Provide the (X, Y) coordinate of the cell's center where the given text is located.  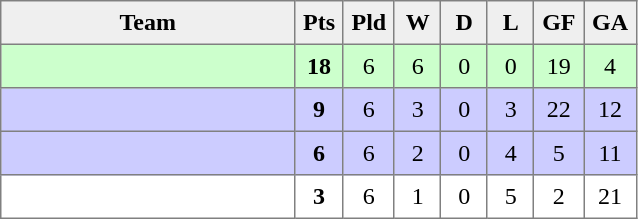
21 (610, 197)
Team (148, 23)
Pts (319, 23)
L (510, 23)
D (464, 23)
12 (610, 110)
22 (559, 110)
W (417, 23)
19 (559, 66)
9 (319, 110)
18 (319, 66)
1 (417, 197)
GF (559, 23)
Pld (368, 23)
GA (610, 23)
11 (610, 153)
